Find where the given text appears and provide that cell's center as (x, y) coordinate. 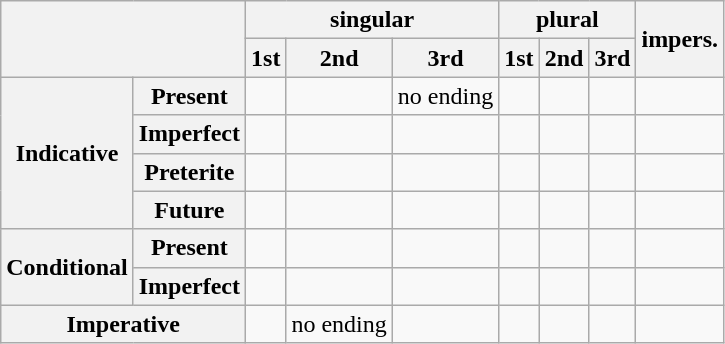
Indicative (67, 153)
Conditional (67, 267)
singular (372, 20)
Preterite (189, 172)
Imperative (124, 324)
plural (568, 20)
Future (189, 210)
impers. (680, 39)
